For the text-containing cell, return its midpoint in [X, Y] coordinate format. 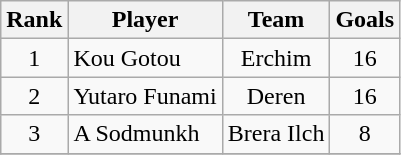
Team [276, 20]
Player [145, 20]
Rank [34, 20]
2 [34, 96]
Kou Gotou [145, 58]
Brera Ilch [276, 134]
3 [34, 134]
Deren [276, 96]
Goals [365, 20]
A Sodmunkh [145, 134]
1 [34, 58]
8 [365, 134]
Yutaro Funami [145, 96]
Erchim [276, 58]
